Provide the (X, Y) coordinate of the cell's center where the given text is located.  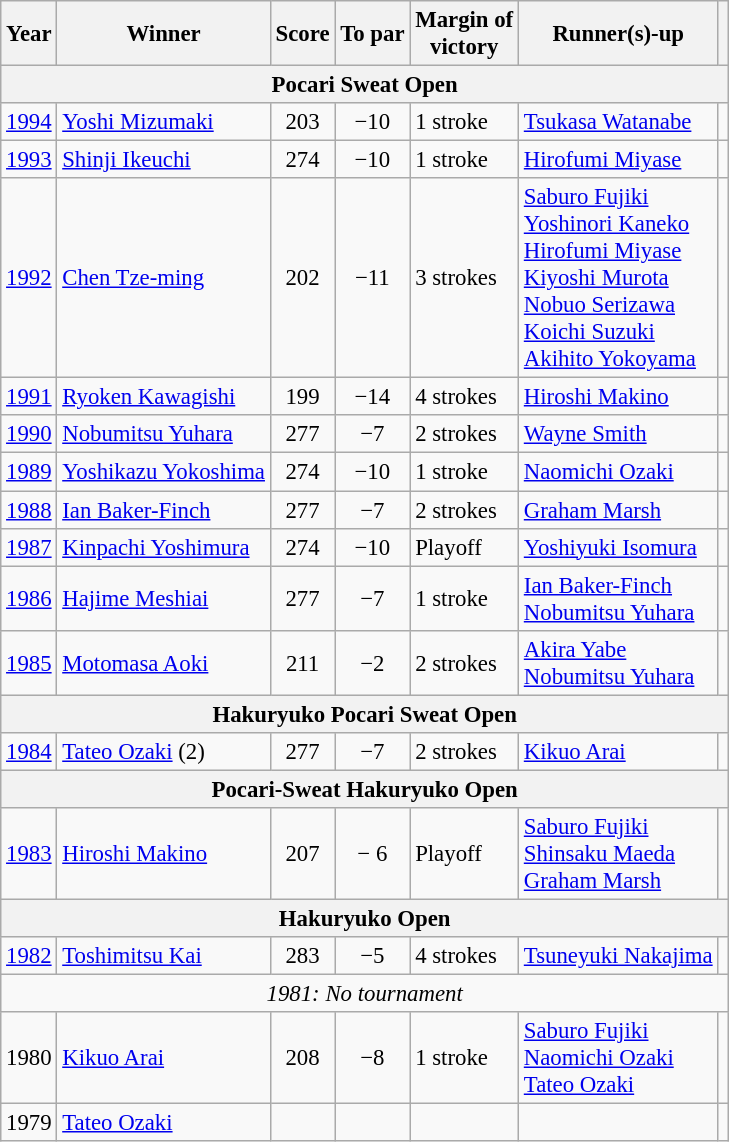
Hajime Meshiai (164, 598)
Saburo Fujiki Shinsaku Maeda Graham Marsh (618, 854)
Pocari Sweat Open (365, 85)
1987 (29, 547)
Saburo Fujiki Naomichi Ozaki Tateo Ozaki (618, 1058)
Hirofumi Miyase (618, 160)
1992 (29, 278)
−11 (372, 278)
Naomichi Ozaki (618, 472)
1990 (29, 435)
1989 (29, 472)
Hakuryuko Open (365, 918)
1984 (29, 752)
202 (302, 278)
Saburo Fujiki Yoshinori Kaneko Hirofumi Miyase Kiyoshi Murota Nobuo Serizawa Koichi Suzuki Akihito Yokoyama (618, 278)
Pocari-Sweat Hakuryuko Open (365, 789)
1993 (29, 160)
1980 (29, 1058)
Tateo Ozaki (2) (164, 752)
−14 (372, 397)
1983 (29, 854)
Chen Tze-ming (164, 278)
203 (302, 122)
Runner(s)-up (618, 34)
1982 (29, 956)
Ian Baker-Finch Nobumitsu Yuhara (618, 598)
Shinji Ikeuchi (164, 160)
1988 (29, 510)
Ryoken Kawagishi (164, 397)
Toshimitsu Kai (164, 956)
Tsukasa Watanabe (618, 122)
1985 (29, 662)
Score (302, 34)
Tateo Ozaki (164, 1123)
211 (302, 662)
To par (372, 34)
−5 (372, 956)
Margin ofvictory (464, 34)
1994 (29, 122)
Ian Baker-Finch (164, 510)
−2 (372, 662)
Winner (164, 34)
3 strokes (464, 278)
1986 (29, 598)
Yoshi Mizumaki (164, 122)
Kinpachi Yoshimura (164, 547)
208 (302, 1058)
Nobumitsu Yuhara (164, 435)
1981: No tournament (365, 994)
207 (302, 854)
Year (29, 34)
Akira Yabe Nobumitsu Yuhara (618, 662)
Hakuryuko Pocari Sweat Open (365, 714)
1979 (29, 1123)
Yoshikazu Yokoshima (164, 472)
Wayne Smith (618, 435)
283 (302, 956)
1991 (29, 397)
Yoshiyuki Isomura (618, 547)
Tsuneyuki Nakajima (618, 956)
199 (302, 397)
Graham Marsh (618, 510)
Motomasa Aoki (164, 662)
− 6 (372, 854)
−8 (372, 1058)
